Detect which cell encompasses the target text, then output its (x, y) center coordinate. 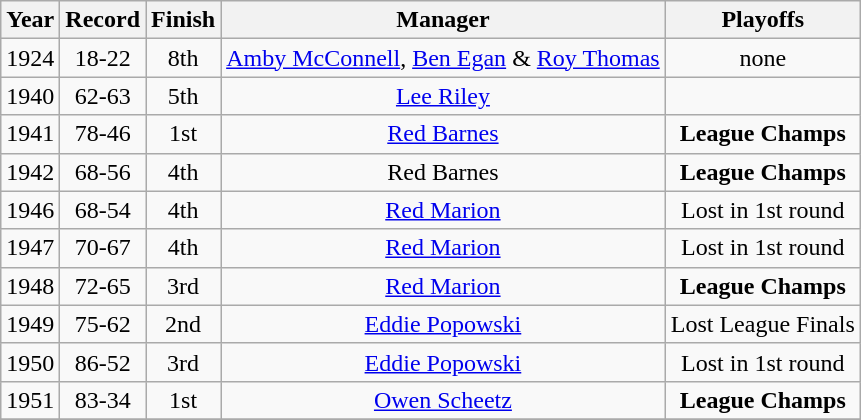
Amby McConnell, Ben Egan & Roy Thomas (444, 58)
72-65 (103, 286)
78-46 (103, 134)
Lee Riley (444, 96)
75-62 (103, 324)
68-56 (103, 172)
2nd (184, 324)
18-22 (103, 58)
Playoffs (762, 20)
Owen Scheetz (444, 400)
Manager (444, 20)
8th (184, 58)
1950 (30, 362)
Finish (184, 20)
83-34 (103, 400)
Lost League Finals (762, 324)
68-54 (103, 210)
1940 (30, 96)
5th (184, 96)
Year (30, 20)
70-67 (103, 248)
86-52 (103, 362)
1951 (30, 400)
1942 (30, 172)
62-63 (103, 96)
1949 (30, 324)
1946 (30, 210)
1941 (30, 134)
1947 (30, 248)
Record (103, 20)
1948 (30, 286)
none (762, 58)
1924 (30, 58)
